Detect which cell encompasses the target text, then output its [x, y] center coordinate. 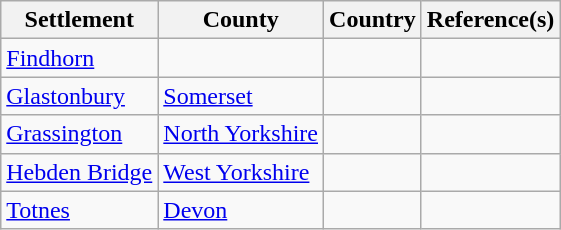
Totnes [80, 210]
Grassington [80, 134]
Glastonbury [80, 96]
Settlement [80, 20]
Findhorn [80, 58]
Somerset [241, 96]
Country [373, 20]
North Yorkshire [241, 134]
County [241, 20]
West Yorkshire [241, 172]
Devon [241, 210]
Hebden Bridge [80, 172]
Reference(s) [490, 20]
